Search for the cell housing the specified text and yield its (x, y) center coordinate. 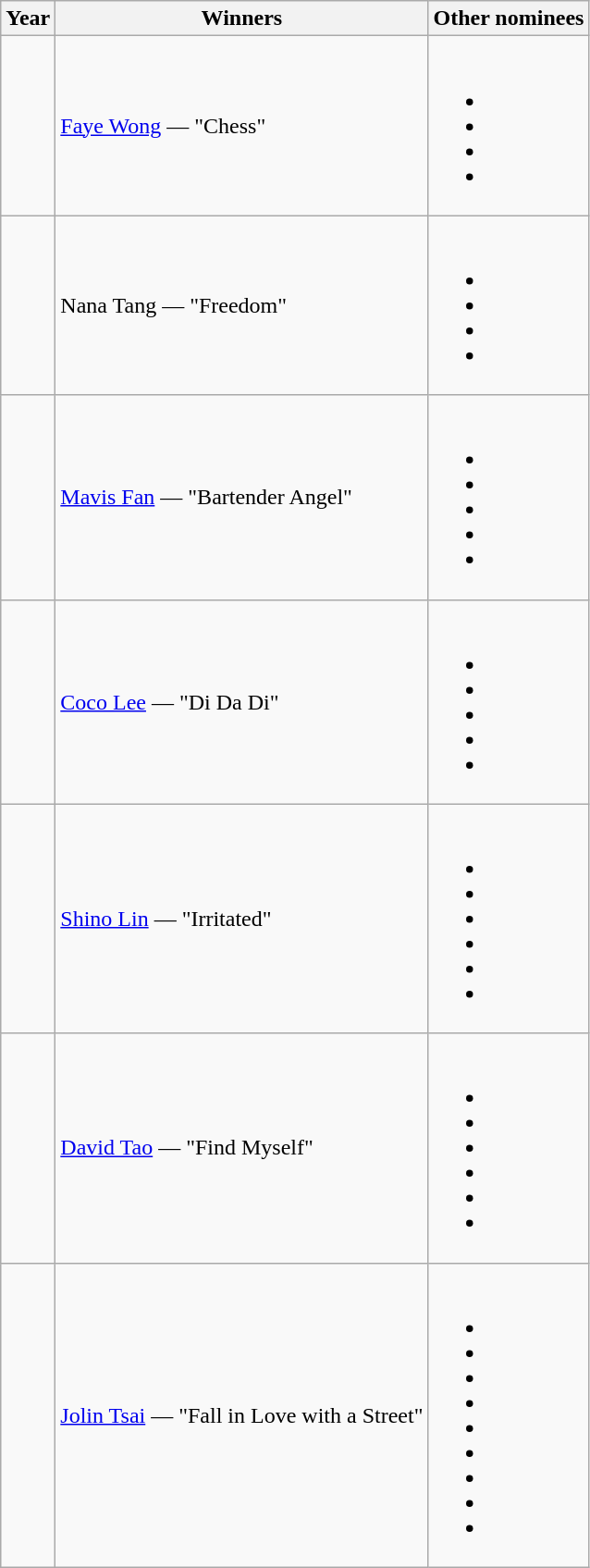
Faye Wong — "Chess" (242, 126)
Other nominees (509, 19)
Shino Lin — "Irritated" (242, 919)
Jolin Tsai — "Fall in Love with a Street" (242, 1415)
Nana Tang — "Freedom" (242, 305)
Coco Lee — "Di Da Di" (242, 701)
David Tao — "Find Myself" (242, 1148)
Mavis Fan — "Bartender Angel" (242, 498)
Winners (242, 19)
Year (28, 19)
